Return (x, y) of the center of cell containing provided text 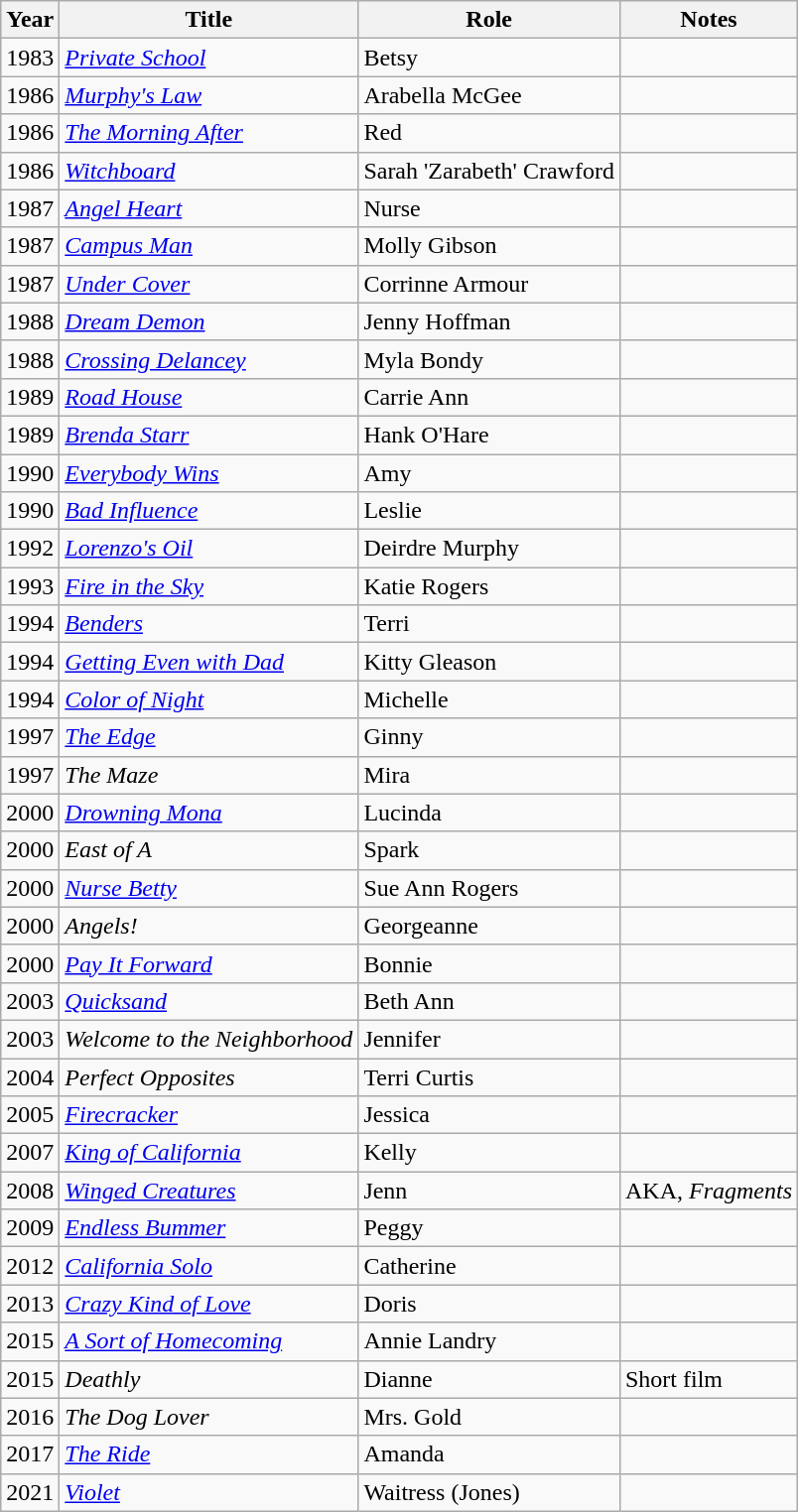
Violet (208, 1492)
Brenda Starr (208, 435)
Nurse Betty (208, 888)
Jennifer (489, 1039)
Color of Night (208, 699)
Jessica (489, 1115)
Carrie Ann (489, 397)
Dianne (489, 1379)
2021 (30, 1492)
Mrs. Gold (489, 1417)
Murphy's Law (208, 95)
Angels! (208, 926)
Georgeanne (489, 926)
A Sort of Homecoming (208, 1341)
Myla Bondy (489, 359)
Corrinne Armour (489, 284)
Terri Curtis (489, 1076)
1993 (30, 586)
Sue Ann Rogers (489, 888)
Kelly (489, 1153)
Mira (489, 775)
Dream Demon (208, 321)
Hank O'Hare (489, 435)
Private School (208, 58)
California Solo (208, 1266)
Pay It Forward (208, 963)
Title (208, 20)
Katie Rogers (489, 586)
1992 (30, 549)
Bad Influence (208, 511)
Betsy (489, 58)
Fire in the Sky (208, 586)
Nurse (489, 208)
2004 (30, 1076)
1983 (30, 58)
Leslie (489, 511)
2012 (30, 1266)
Deathly (208, 1379)
Under Cover (208, 284)
Notes (709, 20)
Crossing Delancey (208, 359)
Arabella McGee (489, 95)
The Maze (208, 775)
The Morning After (208, 133)
Red (489, 133)
King of California (208, 1153)
Getting Even with Dad (208, 662)
The Ride (208, 1454)
Beth Ann (489, 1001)
Jenn (489, 1191)
Year (30, 20)
Campus Man (208, 246)
Sarah 'Zarabeth' Crawford (489, 171)
2007 (30, 1153)
Waitress (Jones) (489, 1492)
Bonnie (489, 963)
2005 (30, 1115)
Welcome to the Neighborhood (208, 1039)
The Edge (208, 737)
Drowning Mona (208, 813)
Ginny (489, 737)
Annie Landry (489, 1341)
Amanda (489, 1454)
Benders (208, 624)
East of A (208, 850)
Road House (208, 397)
Molly Gibson (489, 246)
AKA, Fragments (709, 1191)
Firecracker (208, 1115)
Everybody Wins (208, 473)
Doris (489, 1304)
2009 (30, 1228)
Amy (489, 473)
2017 (30, 1454)
Terri (489, 624)
Witchboard (208, 171)
Peggy (489, 1228)
Endless Bummer (208, 1228)
Role (489, 20)
Spark (489, 850)
Catherine (489, 1266)
2013 (30, 1304)
2016 (30, 1417)
Angel Heart (208, 208)
Winged Creatures (208, 1191)
Crazy Kind of Love (208, 1304)
Jenny Hoffman (489, 321)
Michelle (489, 699)
Short film (709, 1379)
Lorenzo's Oil (208, 549)
Deirdre Murphy (489, 549)
Quicksand (208, 1001)
Kitty Gleason (489, 662)
The Dog Lover (208, 1417)
Perfect Opposites (208, 1076)
Lucinda (489, 813)
2008 (30, 1191)
